Scan for the cell matching the given text and deliver its (x, y) coordinate at center. 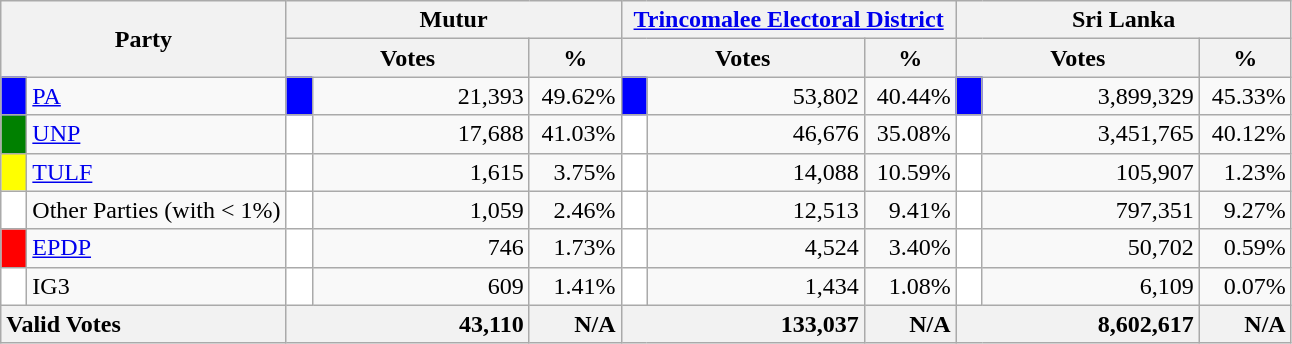
43,110 (408, 324)
35.08% (910, 134)
1.73% (575, 248)
0.07% (1245, 286)
1.23% (1245, 172)
Sri Lanka (1124, 20)
3.75% (575, 172)
TULF (156, 172)
45.33% (1245, 96)
609 (420, 286)
4,524 (756, 248)
Other Parties (with < 1%) (156, 210)
8,602,617 (1078, 324)
3,451,765 (1090, 134)
2.46% (575, 210)
105,907 (1090, 172)
40.44% (910, 96)
17,688 (420, 134)
41.03% (575, 134)
1,434 (756, 286)
Trincomalee Electoral District (788, 20)
49.62% (575, 96)
1.08% (910, 286)
14,088 (756, 172)
UNP (156, 134)
EPDP (156, 248)
50,702 (1090, 248)
10.59% (910, 172)
9.27% (1245, 210)
3,899,329 (1090, 96)
12,513 (756, 210)
1.41% (575, 286)
133,037 (742, 324)
40.12% (1245, 134)
IG3 (156, 286)
6,109 (1090, 286)
9.41% (910, 210)
1,059 (420, 210)
53,802 (756, 96)
797,351 (1090, 210)
Valid Votes (144, 324)
1,615 (420, 172)
Mutur (454, 20)
21,393 (420, 96)
PA (156, 96)
3.40% (910, 248)
746 (420, 248)
46,676 (756, 134)
Party (144, 39)
0.59% (1245, 248)
